Output the (x, y) coordinate of the center of the cell containing the given text.  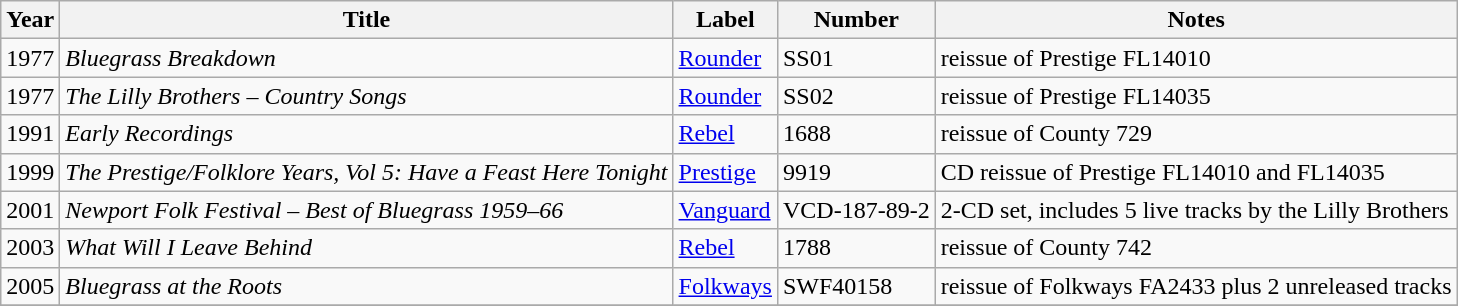
Bluegrass Breakdown (366, 58)
SS02 (856, 96)
VCD-187-89-2 (856, 210)
reissue of County 742 (1196, 248)
Newport Folk Festival – Best of Bluegrass 1959–66 (366, 210)
1991 (30, 134)
What Will I Leave Behind (366, 248)
reissue of Folkways FA2433 plus 2 unreleased tracks (1196, 286)
9919 (856, 172)
1788 (856, 248)
Label (725, 20)
Year (30, 20)
1999 (30, 172)
reissue of Prestige FL14010 (1196, 58)
reissue of County 729 (1196, 134)
Bluegrass at the Roots (366, 286)
2001 (30, 210)
CD reissue of Prestige FL14010 and FL14035 (1196, 172)
Number (856, 20)
Vanguard (725, 210)
The Prestige/Folklore Years, Vol 5: Have a Feast Here Tonight (366, 172)
1688 (856, 134)
SWF40158 (856, 286)
Title (366, 20)
2003 (30, 248)
2-CD set, includes 5 live tracks by the Lilly Brothers (1196, 210)
The Lilly Brothers – Country Songs (366, 96)
Folkways (725, 286)
Early Recordings (366, 134)
2005 (30, 286)
Notes (1196, 20)
Prestige (725, 172)
SS01 (856, 58)
reissue of Prestige FL14035 (1196, 96)
